From the cell containing the given text, extract its center point as (x, y) coordinate. 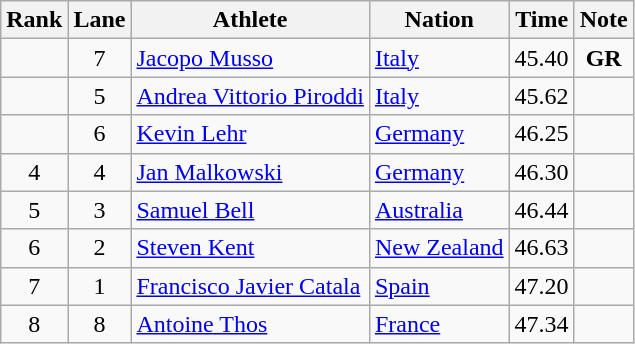
3 (100, 210)
Jan Malkowski (250, 172)
45.62 (542, 96)
Steven Kent (250, 248)
46.44 (542, 210)
Samuel Bell (250, 210)
Athlete (250, 20)
1 (100, 286)
Andrea Vittorio Piroddi (250, 96)
Time (542, 20)
Antoine Thos (250, 324)
46.30 (542, 172)
France (439, 324)
46.63 (542, 248)
Jacopo Musso (250, 58)
46.25 (542, 134)
Kevin Lehr (250, 134)
2 (100, 248)
45.40 (542, 58)
47.20 (542, 286)
Lane (100, 20)
Australia (439, 210)
Nation (439, 20)
Francisco Javier Catala (250, 286)
Spain (439, 286)
Rank (34, 20)
47.34 (542, 324)
New Zealand (439, 248)
GR (604, 58)
Note (604, 20)
